Search for the cell housing the specified text and yield its (x, y) center coordinate. 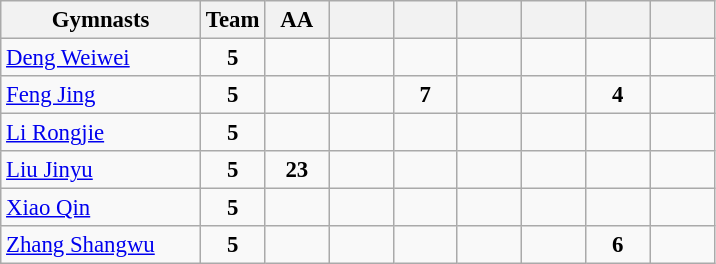
23 (297, 170)
Liu Jinyu (101, 170)
6 (618, 245)
Xiao Qin (101, 208)
7 (425, 95)
Li Rongjie (101, 133)
Deng Weiwei (101, 58)
Team (232, 20)
Feng Jing (101, 95)
AA (297, 20)
Zhang Shangwu (101, 245)
4 (618, 95)
Gymnasts (101, 20)
